Scan for the cell matching the given text and deliver its (x, y) coordinate at center. 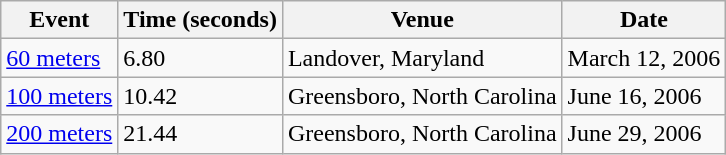
60 meters (60, 58)
March 12, 2006 (644, 58)
June 29, 2006 (644, 134)
June 16, 2006 (644, 96)
Date (644, 20)
Venue (422, 20)
Time (seconds) (200, 20)
100 meters (60, 96)
Event (60, 20)
200 meters (60, 134)
21.44 (200, 134)
6.80 (200, 58)
10.42 (200, 96)
Landover, Maryland (422, 58)
